Find where the given text appears and provide that cell's center as (X, Y) coordinate. 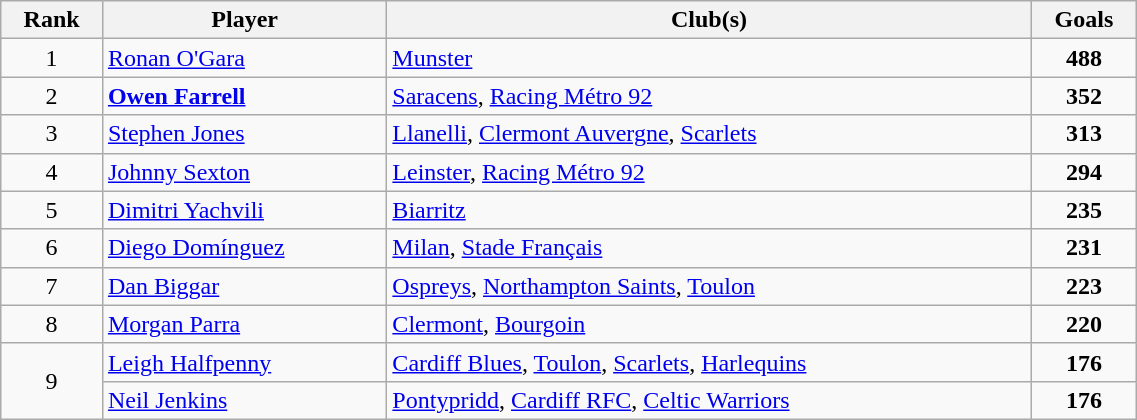
Munster (709, 58)
Saracens, Racing Métro 92 (709, 96)
352 (1084, 96)
231 (1084, 248)
8 (52, 324)
Cardiff Blues, Toulon, Scarlets, Harlequins (709, 362)
Ospreys, Northampton Saints, Toulon (709, 286)
1 (52, 58)
5 (52, 210)
Llanelli, Clermont Auvergne, Scarlets (709, 134)
3 (52, 134)
Neil Jenkins (244, 400)
Biarritz (709, 210)
Goals (1084, 20)
220 (1084, 324)
4 (52, 172)
Rank (52, 20)
488 (1084, 58)
Club(s) (709, 20)
Diego Domínguez (244, 248)
Stephen Jones (244, 134)
Dan Biggar (244, 286)
294 (1084, 172)
Milan, Stade Français (709, 248)
Pontypridd, Cardiff RFC, Celtic Warriors (709, 400)
6 (52, 248)
Ronan O'Gara (244, 58)
Clermont, Bourgoin (709, 324)
9 (52, 381)
Johnny Sexton (244, 172)
313 (1084, 134)
Dimitri Yachvili (244, 210)
Owen Farrell (244, 96)
Leinster, Racing Métro 92 (709, 172)
7 (52, 286)
Morgan Parra (244, 324)
Leigh Halfpenny (244, 362)
235 (1084, 210)
2 (52, 96)
223 (1084, 286)
Player (244, 20)
